Return the (X, Y) coordinate for the center point of the cell that contains the specified text.  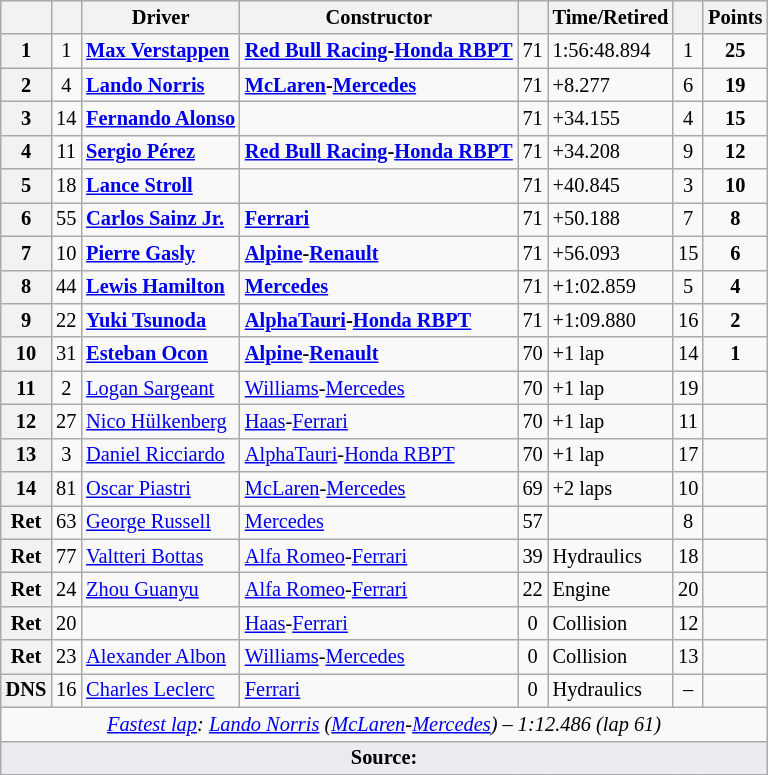
39 (533, 556)
24 (66, 589)
+2 laps (611, 489)
+1:02.859 (611, 287)
+8.277 (611, 85)
+34.155 (611, 118)
Sergio Pérez (160, 152)
Fastest lap: Lando Norris (McLaren-Mercedes) – 1:12.486 (lap 61) (384, 724)
Alexander Albon (160, 657)
Carlos Sainz Jr. (160, 219)
Yuki Tsunoda (160, 320)
17 (688, 455)
Charles Leclerc (160, 690)
55 (66, 219)
Max Verstappen (160, 51)
1:56:48.894 (611, 51)
Logan Sargeant (160, 388)
Daniel Ricciardo (160, 455)
27 (66, 421)
44 (66, 287)
23 (66, 657)
Lewis Hamilton (160, 287)
81 (66, 489)
Esteban Ocon (160, 354)
George Russell (160, 522)
Driver (160, 17)
63 (66, 522)
Lance Stroll (160, 186)
Time/Retired (611, 17)
69 (533, 489)
+40.845 (611, 186)
Pierre Gasly (160, 253)
Zhou Guanyu (160, 589)
Source: (384, 758)
+34.208 (611, 152)
DNS (26, 690)
57 (533, 522)
+56.093 (611, 253)
+1:09.880 (611, 320)
31 (66, 354)
Oscar Piastri (160, 489)
+50.188 (611, 219)
77 (66, 556)
– (688, 690)
Lando Norris (160, 85)
Fernando Alonso (160, 118)
Points (735, 17)
25 (735, 51)
Nico Hülkenberg (160, 421)
Valtteri Bottas (160, 556)
Constructor (379, 17)
Engine (611, 589)
